Search for the cell housing the specified text and yield its [x, y] center coordinate. 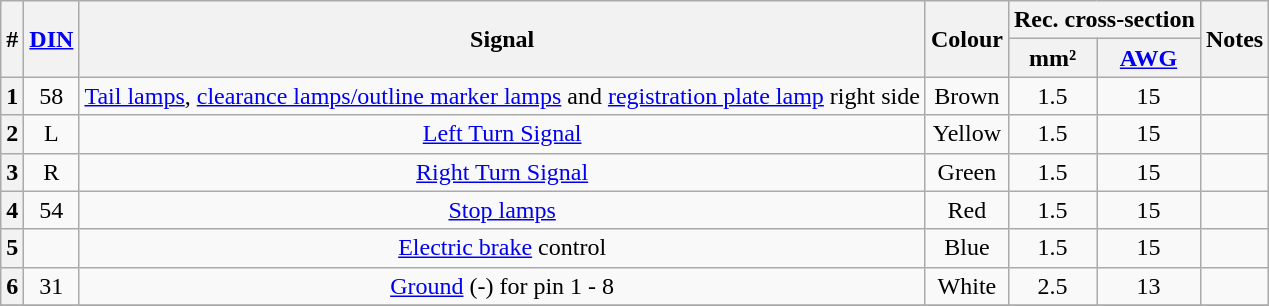
58 [52, 96]
Red [966, 210]
Electric brake control [502, 248]
Tail lamps, clearance lamps/outline marker lamps and registration plate lamp right side [502, 96]
Brown [966, 96]
Yellow [966, 134]
4 [12, 210]
AWG [1149, 58]
13 [1149, 286]
Colour [966, 39]
Left Turn Signal [502, 134]
2.5 [1052, 286]
Rec. cross-section [1104, 20]
5 [12, 248]
DIN [52, 39]
Blue [966, 248]
3 [12, 172]
Ground (-) for pin 1 - 8 [502, 286]
31 [52, 286]
mm² [1052, 58]
54 [52, 210]
Notes [1234, 39]
2 [12, 134]
R [52, 172]
# [12, 39]
Stop lamps [502, 210]
Green [966, 172]
White [966, 286]
Right Turn Signal [502, 172]
1 [12, 96]
Signal [502, 39]
6 [12, 286]
L [52, 134]
